Return the [x, y] coordinate for the center point of the cell that contains the specified text.  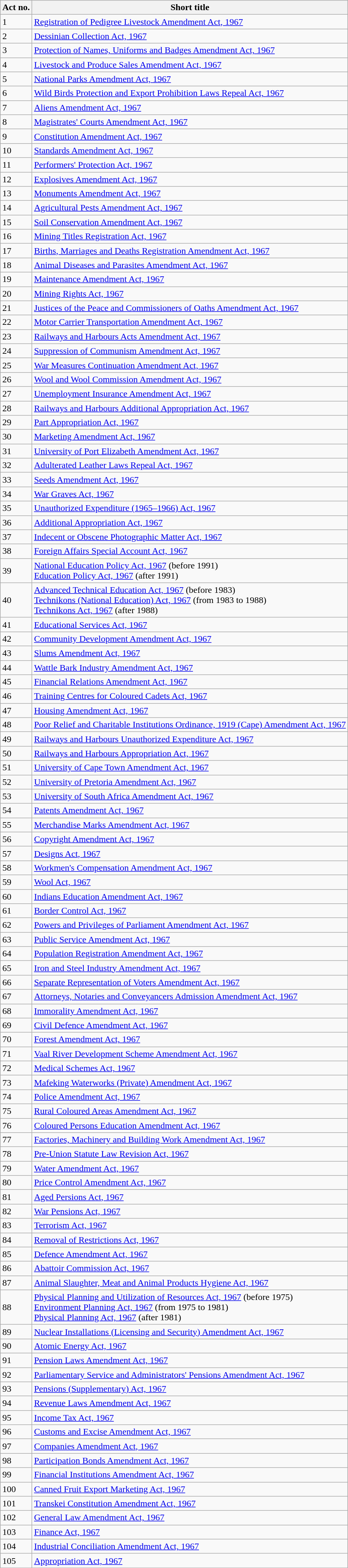
Pensions (Supplementary) Act, 1967 [190, 1389]
Police Amendment Act, 1967 [190, 1097]
82 [16, 1211]
Price Control Amendment Act, 1967 [190, 1183]
8 [16, 122]
34 [16, 494]
1 [16, 22]
Aged Persions Act, 1967 [190, 1197]
Births, Marriages and Deaths Registration Amendment Act, 1967 [190, 251]
75 [16, 1111]
28 [16, 408]
Vaal River Development Scheme Amendment Act, 1967 [190, 1054]
Financial Relations Amendment Act, 1967 [190, 682]
Animal Slaughter, Meat and Animal Products Hygiene Act, 1967 [190, 1283]
27 [16, 394]
Patents Amendment Act, 1967 [190, 811]
3 [16, 50]
Protection of Names, Uniforms and Badges Amendment Act, 1967 [190, 50]
Railways and Harbours Appropriation Act, 1967 [190, 753]
45 [16, 682]
47 [16, 711]
Standards Amendment Act, 1967 [190, 150]
46 [16, 696]
97 [16, 1446]
44 [16, 667]
Wild Birds Protection and Export Prohibition Laws Repeal Act, 1967 [190, 93]
Railways and Harbours Unauthorized Expenditure Act, 1967 [190, 739]
Maintenance Amendment Act, 1967 [190, 279]
Advanced Technical Education Act, 1967 (before 1983) Technikons (National Education) Act, 1967 (from 1983 to 1988) Technikons Act, 1967 (after 1988) [190, 600]
104 [16, 1546]
Industrial Conciliation Amendment Act, 1967 [190, 1546]
Indecent or Obscene Photographic Matter Act, 1967 [190, 537]
University of Pretoria Amendment Act, 1967 [190, 782]
68 [16, 1011]
Agricultural Pests Amendment Act, 1967 [190, 208]
Soil Conservation Amendment Act, 1967 [190, 222]
Attorneys, Notaries and Conveyancers Admission Amendment Act, 1967 [190, 997]
Slums Amendment Act, 1967 [190, 653]
Workmen's Compensation Amendment Act, 1967 [190, 868]
78 [16, 1154]
25 [16, 365]
War Graves Act, 1967 [190, 494]
41 [16, 624]
30 [16, 437]
29 [16, 423]
50 [16, 753]
20 [16, 294]
National Parks Amendment Act, 1967 [190, 79]
7 [16, 108]
72 [16, 1068]
Performers' Protection Act, 1967 [190, 165]
105 [16, 1560]
37 [16, 537]
38 [16, 551]
9 [16, 136]
56 [16, 839]
Forest Amendment Act, 1967 [190, 1039]
18 [16, 265]
42 [16, 639]
83 [16, 1226]
National Education Policy Act, 1967 (before 1991) Education Policy Act, 1967 (after 1991) [190, 571]
Population Registration Amendment Act, 1967 [190, 954]
Nuclear Installations (Licensing and Security) Amendment Act, 1967 [190, 1332]
61 [16, 911]
90 [16, 1346]
University of Port Elizabeth Amendment Act, 1967 [190, 451]
99 [16, 1475]
12 [16, 179]
71 [16, 1054]
Foreign Affairs Special Account Act, 1967 [190, 551]
Poor Relief and Charitable Institutions Ordinance, 1919 (Cape) Amendment Act, 1967 [190, 725]
Factories, Machinery and Building Work Amendment Act, 1967 [190, 1140]
19 [16, 279]
24 [16, 351]
40 [16, 600]
84 [16, 1240]
Indians Education Amendment Act, 1967 [190, 897]
Border Control Act, 1967 [190, 911]
2 [16, 36]
63 [16, 939]
49 [16, 739]
Pension Laws Amendment Act, 1967 [190, 1360]
Community Development Amendment Act, 1967 [190, 639]
31 [16, 451]
Public Service Amendment Act, 1967 [190, 939]
93 [16, 1389]
Income Tax Act, 1967 [190, 1418]
51 [16, 768]
Iron and Steel Industry Amendment Act, 1967 [190, 968]
Companies Amendment Act, 1967 [190, 1446]
64 [16, 954]
92 [16, 1375]
55 [16, 825]
Suppression of Communism Amendment Act, 1967 [190, 351]
76 [16, 1125]
Designs Act, 1967 [190, 853]
11 [16, 165]
94 [16, 1403]
32 [16, 465]
70 [16, 1039]
57 [16, 853]
Part Appropriation Act, 1967 [190, 423]
Rural Coloured Areas Amendment Act, 1967 [190, 1111]
Marketing Amendment Act, 1967 [190, 437]
15 [16, 222]
Mining Rights Act, 1967 [190, 294]
89 [16, 1332]
98 [16, 1460]
59 [16, 882]
Wool and Wool Commission Amendment Act, 1967 [190, 379]
Wool Act, 1967 [190, 882]
Defence Amendment Act, 1967 [190, 1254]
91 [16, 1360]
21 [16, 308]
36 [16, 523]
Finance Act, 1967 [190, 1532]
Pre-Union Statute Law Revision Act, 1967 [190, 1154]
101 [16, 1503]
73 [16, 1082]
Powers and Privileges of Parliament Amendment Act, 1967 [190, 925]
13 [16, 194]
48 [16, 725]
Justices of the Peace and Commissioners of Oaths Amendment Act, 1967 [190, 308]
University of Cape Town Amendment Act, 1967 [190, 768]
102 [16, 1518]
General Law Amendment Act, 1967 [190, 1518]
86 [16, 1268]
Railways and Harbours Acts Amendment Act, 1967 [190, 336]
Mafeking Waterworks (Private) Amendment Act, 1967 [190, 1082]
Participation Bonds Amendment Act, 1967 [190, 1460]
War Pensions Act, 1967 [190, 1211]
Housing Amendment Act, 1967 [190, 711]
62 [16, 925]
Additional Appropriation Act, 1967 [190, 523]
Unemployment Insurance Amendment Act, 1967 [190, 394]
58 [16, 868]
85 [16, 1254]
Merchandise Marks Amendment Act, 1967 [190, 825]
Training Centres for Coloured Cadets Act, 1967 [190, 696]
52 [16, 782]
67 [16, 997]
Customs and Excise Amendment Act, 1967 [190, 1432]
Copyright Amendment Act, 1967 [190, 839]
14 [16, 208]
Short title [190, 8]
16 [16, 236]
Coloured Persons Education Amendment Act, 1967 [190, 1125]
69 [16, 1025]
Animal Diseases and Parasites Amendment Act, 1967 [190, 265]
Water Amendment Act, 1967 [190, 1168]
77 [16, 1140]
Act no. [16, 8]
Aliens Amendment Act, 1967 [190, 108]
Transkei Constitution Amendment Act, 1967 [190, 1503]
Livestock and Produce Sales Amendment Act, 1967 [190, 65]
Parliamentary Service and Administrators' Pensions Amendment Act, 1967 [190, 1375]
43 [16, 653]
88 [16, 1307]
Separate Representation of Voters Amendment Act, 1967 [190, 982]
54 [16, 811]
23 [16, 336]
Magistrates' Courts Amendment Act, 1967 [190, 122]
96 [16, 1432]
Revenue Laws Amendment Act, 1967 [190, 1403]
22 [16, 322]
81 [16, 1197]
5 [16, 79]
Dessinian Collection Act, 1967 [190, 36]
Seeds Amendment Act, 1967 [190, 480]
Removal of Restrictions Act, 1967 [190, 1240]
33 [16, 480]
103 [16, 1532]
Railways and Harbours Additional Appropriation Act, 1967 [190, 408]
Wattle Bark Industry Amendment Act, 1967 [190, 667]
95 [16, 1418]
4 [16, 65]
Immorality Amendment Act, 1967 [190, 1011]
65 [16, 968]
80 [16, 1183]
Registration of Pedigree Livestock Amendment Act, 1967 [190, 22]
Financial Institutions Amendment Act, 1967 [190, 1475]
87 [16, 1283]
Atomic Energy Act, 1967 [190, 1346]
Unauthorized Expenditure (1965–1966) Act, 1967 [190, 508]
Medical Schemes Act, 1967 [190, 1068]
17 [16, 251]
University of South Africa Amendment Act, 1967 [190, 796]
Constitution Amendment Act, 1967 [190, 136]
39 [16, 571]
Educational Services Act, 1967 [190, 624]
53 [16, 796]
Canned Fruit Export Marketing Act, 1967 [190, 1489]
Abattoir Commission Act, 1967 [190, 1268]
Appropriation Act, 1967 [190, 1560]
6 [16, 93]
100 [16, 1489]
Mining Titles Registration Act, 1967 [190, 236]
66 [16, 982]
Civil Defence Amendment Act, 1967 [190, 1025]
35 [16, 508]
Motor Carrier Transportation Amendment Act, 1967 [190, 322]
26 [16, 379]
Terrorism Act, 1967 [190, 1226]
Monuments Amendment Act, 1967 [190, 194]
Explosives Amendment Act, 1967 [190, 179]
79 [16, 1168]
War Measures Continuation Amendment Act, 1967 [190, 365]
74 [16, 1097]
Adulterated Leather Laws Repeal Act, 1967 [190, 465]
10 [16, 150]
60 [16, 897]
